Determine the (X, Y) coordinate at the center of the cell enclosing the given text.  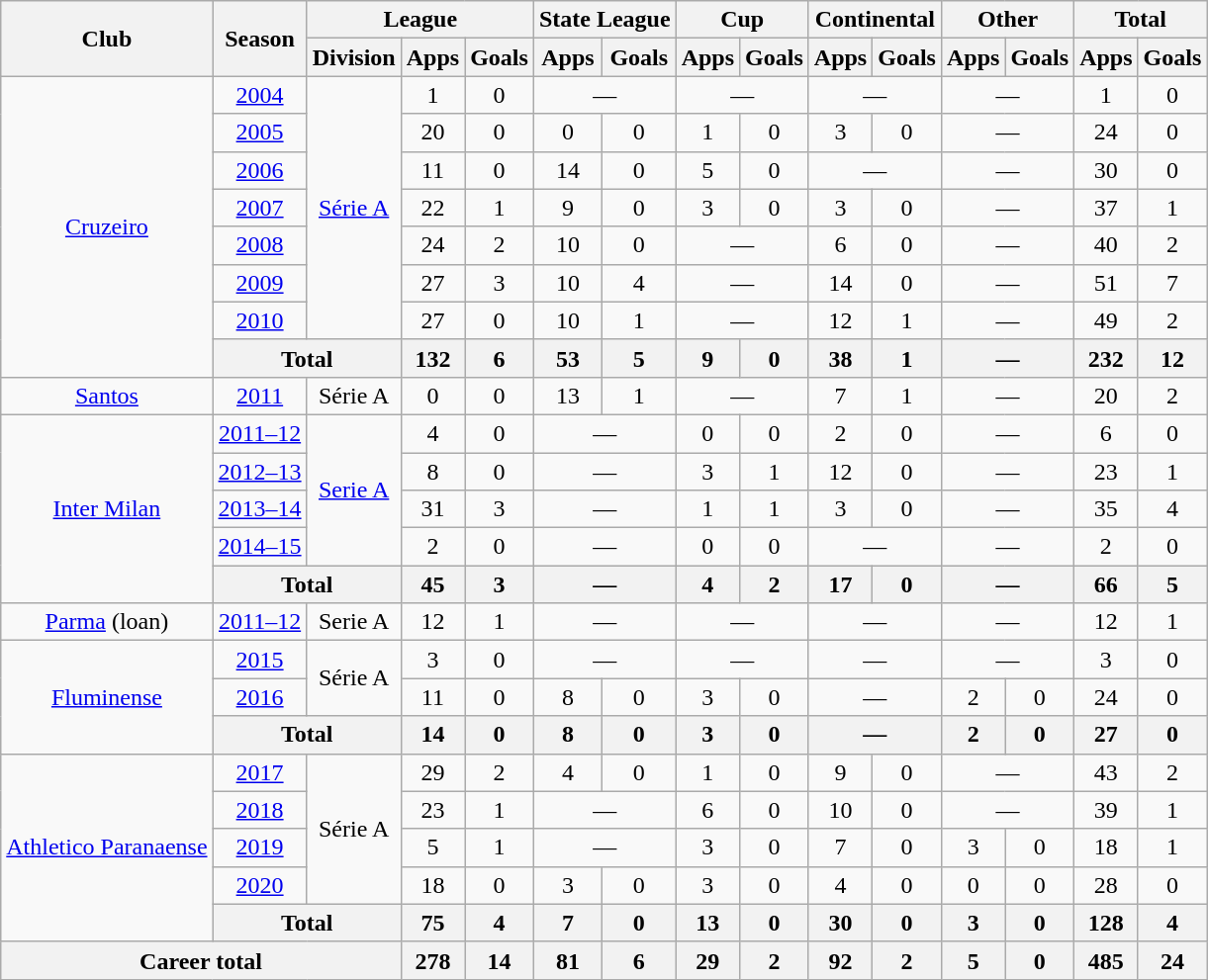
2016 (259, 697)
485 (1106, 960)
2019 (259, 847)
39 (1106, 810)
2017 (259, 772)
2018 (259, 810)
17 (840, 584)
66 (1106, 584)
22 (432, 208)
2015 (259, 660)
49 (1106, 320)
Club (107, 39)
2007 (259, 208)
2005 (259, 133)
Athletico Paranaense (107, 847)
53 (568, 358)
League (419, 20)
Cup (742, 20)
2006 (259, 170)
45 (432, 584)
232 (1106, 358)
Santos (107, 396)
Season (259, 39)
Career total (201, 960)
2020 (259, 885)
92 (840, 960)
38 (840, 358)
Division (354, 57)
2010 (259, 320)
2004 (259, 95)
Inter Milan (107, 508)
28 (1106, 885)
35 (1106, 509)
2009 (259, 283)
Cruzeiro (107, 226)
128 (1106, 923)
Other (1007, 20)
Fluminense (107, 697)
2008 (259, 245)
Continental (875, 20)
2013–14 (259, 509)
State League (604, 20)
132 (432, 358)
51 (1106, 283)
37 (1106, 208)
43 (1106, 772)
31 (432, 509)
278 (432, 960)
2011 (259, 396)
2014–15 (259, 547)
75 (432, 923)
40 (1106, 245)
Parma (loan) (107, 622)
81 (568, 960)
2012–13 (259, 472)
